Scan for the cell matching the given text and deliver its (x, y) coordinate at center. 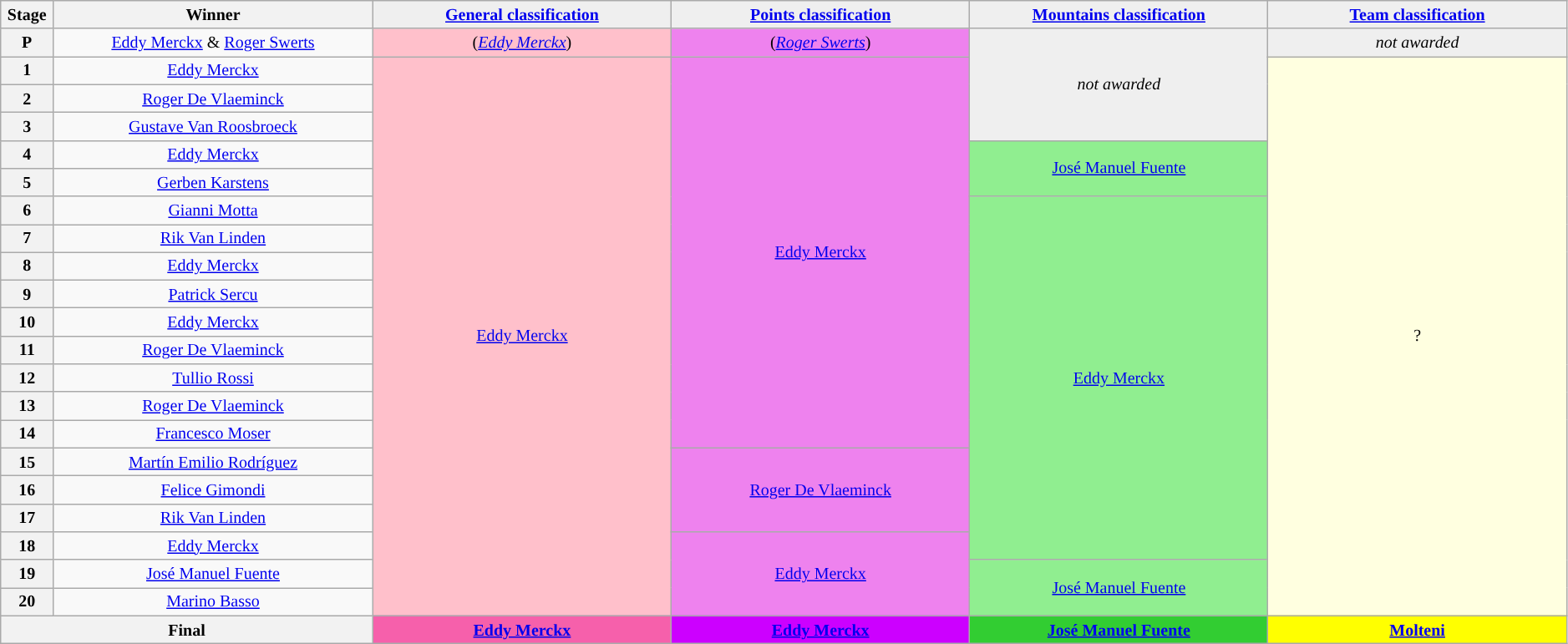
P (27, 43)
Patrick Sercu (214, 294)
(Eddy Merckx) (521, 43)
Martín Emilio Rodríguez (214, 463)
2 (27, 99)
Winner (214, 15)
19 (27, 573)
Francesco Moser (214, 434)
6 (27, 210)
Stage (27, 15)
Final (187, 630)
17 (27, 518)
15 (27, 463)
1 (27, 70)
9 (27, 294)
5 (27, 182)
8 (27, 266)
Points classification (820, 15)
Eddy Merckx & Roger Swerts (214, 43)
Gustave Van Roosbroeck (214, 127)
? (1417, 336)
20 (27, 601)
7 (27, 239)
12 (27, 378)
Marino Basso (214, 601)
Team classification (1417, 15)
14 (27, 434)
4 (27, 154)
Gerben Karstens (214, 182)
18 (27, 546)
Gianni Motta (214, 210)
Molteni (1417, 630)
Felice Gimondi (214, 489)
13 (27, 406)
11 (27, 351)
Tullio Rossi (214, 378)
10 (27, 322)
General classification (521, 15)
16 (27, 489)
Mountains classification (1119, 15)
3 (27, 127)
(Roger Swerts) (820, 43)
